Scan for the cell matching the given text and deliver its (x, y) coordinate at center. 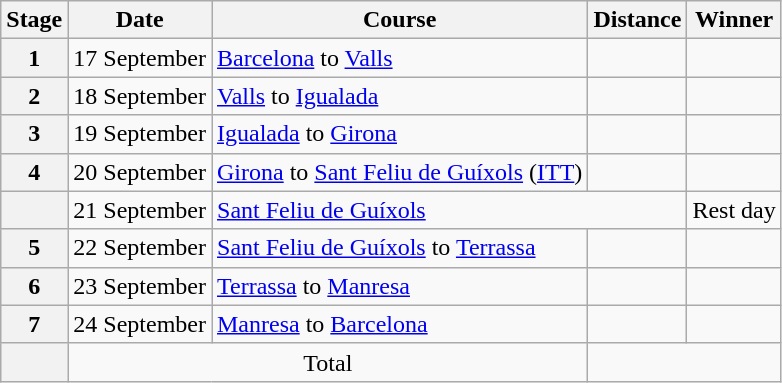
Sant Feliu de Guíxols to Terrassa (400, 248)
Girona to Sant Feliu de Guíxols (ITT) (400, 172)
Igualada to Girona (400, 134)
Date (140, 20)
Total (328, 362)
19 September (140, 134)
21 September (140, 210)
24 September (140, 324)
5 (34, 248)
17 September (140, 58)
Barcelona to Valls (400, 58)
4 (34, 172)
20 September (140, 172)
Course (400, 20)
7 (34, 324)
Manresa to Barcelona (400, 324)
Distance (638, 20)
Stage (34, 20)
3 (34, 134)
Valls to Igualada (400, 96)
Winner (734, 20)
18 September (140, 96)
Sant Feliu de Guíxols (450, 210)
23 September (140, 286)
6 (34, 286)
1 (34, 58)
22 September (140, 248)
Rest day (734, 210)
2 (34, 96)
Terrassa to Manresa (400, 286)
